For the text-containing cell, return its midpoint in [x, y] coordinate format. 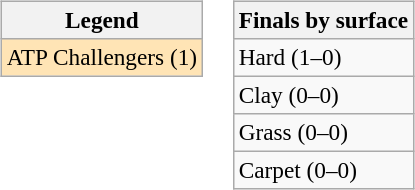
Grass (0–0) [323, 133]
Legend [102, 20]
Carpet (0–0) [323, 171]
Hard (1–0) [323, 57]
Finals by surface [323, 20]
ATP Challengers (1) [102, 57]
Clay (0–0) [323, 95]
